For the text-containing cell, return its midpoint in [x, y] coordinate format. 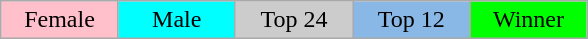
Male [176, 20]
Female [60, 20]
Top 12 [412, 20]
Top 24 [294, 20]
Winner [528, 20]
